Search for the cell housing the specified text and yield its (x, y) center coordinate. 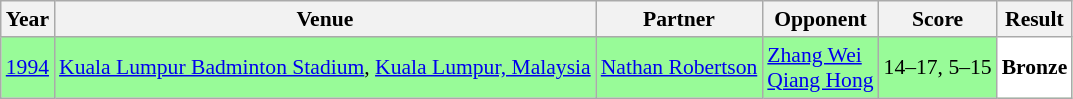
Result (1035, 19)
Score (938, 19)
Year (28, 19)
Zhang Wei Qiang Hong (820, 68)
Nathan Robertson (680, 68)
14–17, 5–15 (938, 68)
1994 (28, 68)
Kuala Lumpur Badminton Stadium, Kuala Lumpur, Malaysia (325, 68)
Bronze (1035, 68)
Opponent (820, 19)
Partner (680, 19)
Venue (325, 19)
